Return the (X, Y) coordinate for the center point of the cell that contains the specified text.  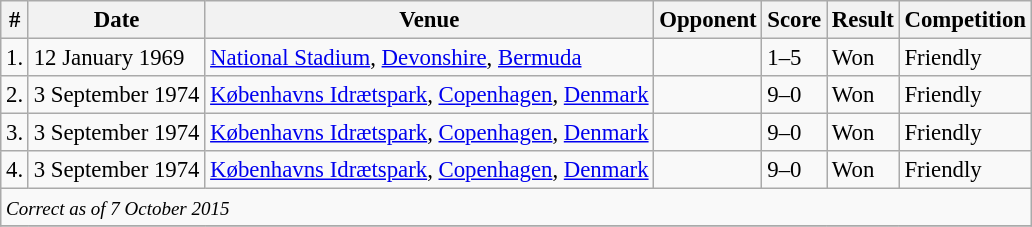
4. (15, 170)
1–5 (794, 58)
Correct as of 7 October 2015 (516, 208)
3. (15, 133)
Opponent (708, 20)
# (15, 20)
12 January 1969 (116, 58)
Competition (965, 20)
2. (15, 95)
Date (116, 20)
1. (15, 58)
Score (794, 20)
National Stadium, Devonshire, Bermuda (430, 58)
Venue (430, 20)
Result (864, 20)
